Find where the given text appears and provide that cell's center as (x, y) coordinate. 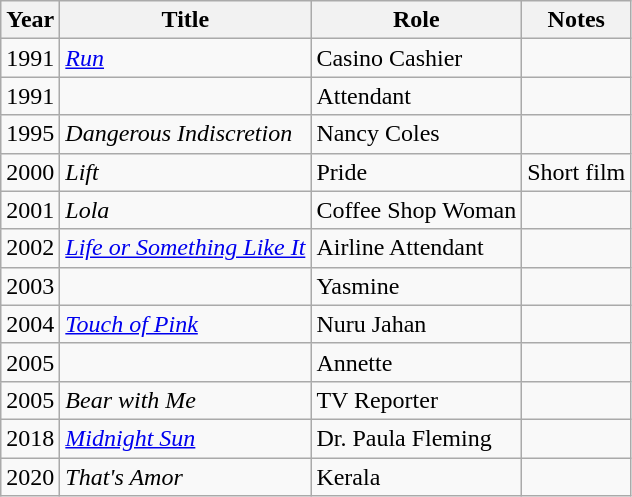
Lift (186, 172)
Casino Cashier (416, 58)
That's Amor (186, 477)
Role (416, 20)
Dangerous Indiscretion (186, 134)
Title (186, 20)
Dr. Paula Fleming (416, 438)
Bear with Me (186, 400)
Attendant (416, 96)
2001 (30, 210)
Annette (416, 362)
Coffee Shop Woman (416, 210)
Notes (576, 20)
2020 (30, 477)
Nuru Jahan (416, 324)
Airline Attendant (416, 248)
Run (186, 58)
TV Reporter (416, 400)
Midnight Sun (186, 438)
Year (30, 20)
Yasmine (416, 286)
Kerala (416, 477)
Nancy Coles (416, 134)
2018 (30, 438)
Short film (576, 172)
2000 (30, 172)
Touch of Pink (186, 324)
1995 (30, 134)
2002 (30, 248)
Lola (186, 210)
2003 (30, 286)
Life or Something Like It (186, 248)
Pride (416, 172)
2004 (30, 324)
